Scan for the cell matching the given text and deliver its [X, Y] coordinate at center. 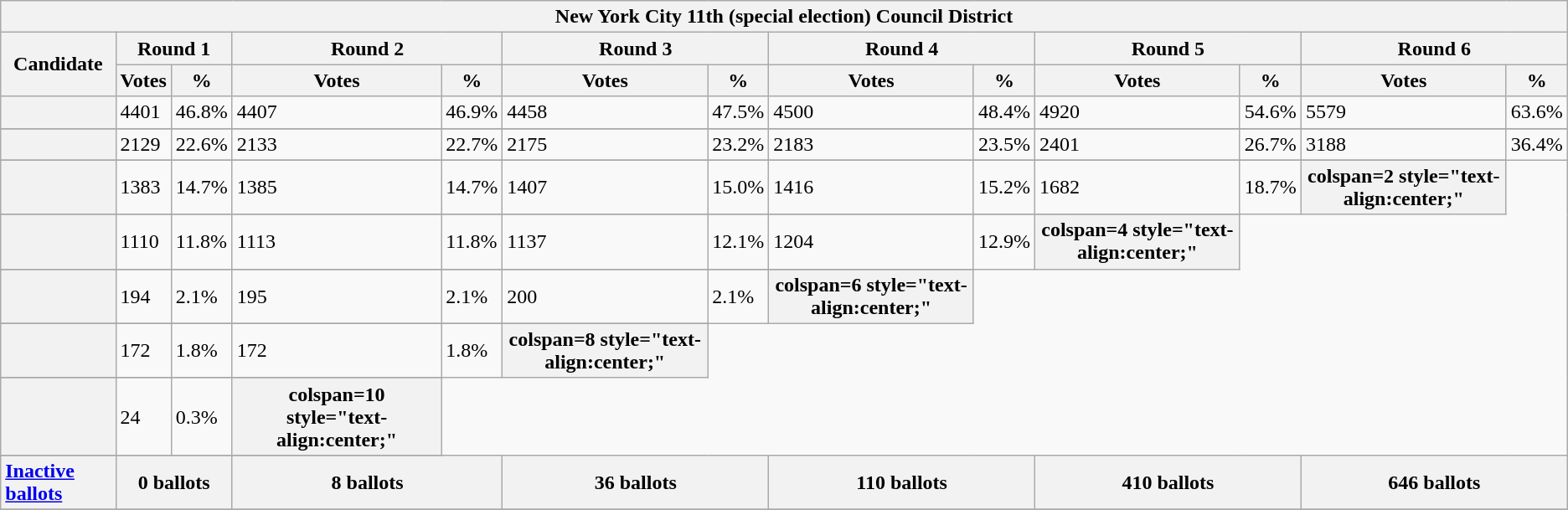
1682 [1137, 188]
36.4% [1536, 144]
12.1% [739, 241]
2133 [337, 144]
1137 [605, 241]
22.7% [472, 144]
Round 2 [367, 49]
1383 [143, 188]
24 [143, 416]
4407 [337, 112]
48.4% [1003, 112]
4920 [1137, 112]
15.0% [739, 188]
194 [143, 296]
46.8% [201, 112]
18.7% [1270, 188]
200 [605, 296]
2129 [143, 144]
Round 6 [1434, 49]
36 ballots [636, 482]
46.9% [472, 112]
4401 [143, 112]
8 ballots [367, 482]
colspan=4 style="text-align:center;" [1137, 241]
22.6% [201, 144]
1204 [871, 241]
colspan=6 style="text-align:center;" [871, 296]
2401 [1137, 144]
3188 [1404, 144]
Inactive ballots [59, 482]
Round 5 [1168, 49]
54.6% [1270, 112]
15.2% [1003, 188]
1113 [337, 241]
colspan=8 style="text-align:center;" [605, 350]
23.5% [1003, 144]
110 ballots [902, 482]
646 ballots [1434, 482]
4458 [605, 112]
63.6% [1536, 112]
26.7% [1270, 144]
New York City 11th (special election) Council District [784, 17]
0.3% [201, 416]
195 [337, 296]
2183 [871, 144]
23.2% [739, 144]
4500 [871, 112]
Round 3 [636, 49]
colspan=2 style="text-align:center;" [1404, 188]
1110 [143, 241]
12.9% [1003, 241]
47.5% [739, 112]
410 ballots [1168, 482]
0 ballots [174, 482]
Round 4 [902, 49]
Candidate [59, 64]
colspan=10 style="text-align:center;" [337, 416]
1407 [605, 188]
Round 1 [174, 49]
1416 [871, 188]
5579 [1404, 112]
1385 [337, 188]
2175 [605, 144]
